Output the (X, Y) coordinate of the center of the cell containing the given text.  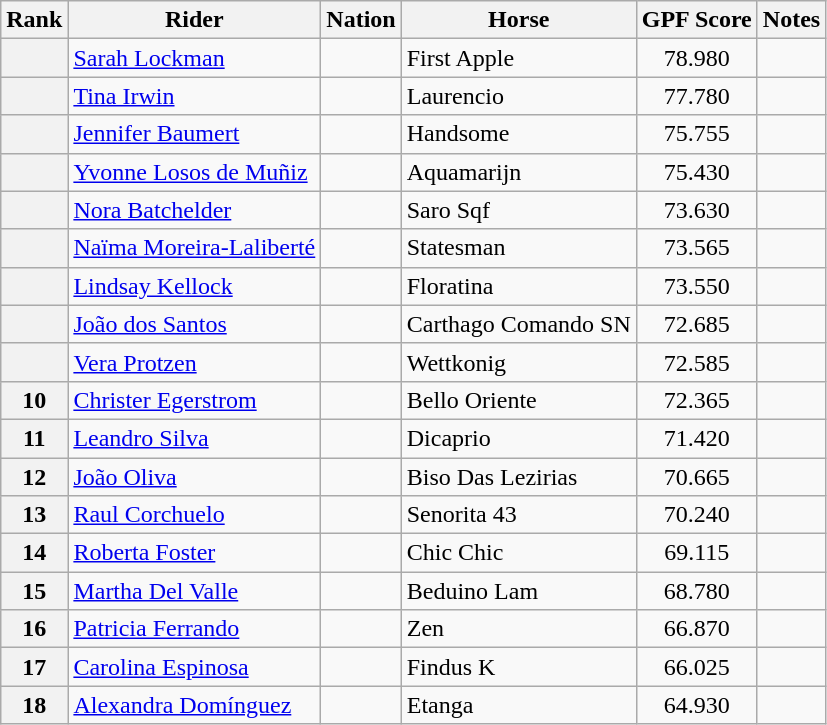
72.585 (696, 362)
73.550 (696, 286)
Alexandra Domínguez (194, 705)
78.980 (696, 58)
Chic Chic (518, 553)
72.365 (696, 400)
Wettkonig (518, 362)
Dicaprio (518, 438)
66.025 (696, 667)
First Apple (518, 58)
Christer Egerstrom (194, 400)
17 (34, 667)
Findus K (518, 667)
Jennifer Baumert (194, 134)
Martha Del Valle (194, 591)
Tina Irwin (194, 96)
77.780 (696, 96)
Patricia Ferrando (194, 629)
Bello Oriente (518, 400)
Statesman (518, 248)
Floratina (518, 286)
Sarah Lockman (194, 58)
Lindsay Kellock (194, 286)
Laurencio (518, 96)
18 (34, 705)
13 (34, 515)
Notes (791, 20)
68.780 (696, 591)
Yvonne Losos de Muñiz (194, 172)
Carolina Espinosa (194, 667)
Vera Protzen (194, 362)
Carthago Comando SN (518, 324)
64.930 (696, 705)
Etanga (518, 705)
Nora Batchelder (194, 210)
Aquamarijn (518, 172)
71.420 (696, 438)
Horse (518, 20)
Zen (518, 629)
14 (34, 553)
73.630 (696, 210)
15 (34, 591)
69.115 (696, 553)
75.430 (696, 172)
Saro Sqf (518, 210)
João Oliva (194, 477)
73.565 (696, 248)
10 (34, 400)
75.755 (696, 134)
70.665 (696, 477)
Senorita 43 (518, 515)
Handsome (518, 134)
João dos Santos (194, 324)
Naïma Moreira-Laliberté (194, 248)
70.240 (696, 515)
Rider (194, 20)
16 (34, 629)
Rank (34, 20)
12 (34, 477)
Leandro Silva (194, 438)
11 (34, 438)
Beduino Lam (518, 591)
Nation (361, 20)
66.870 (696, 629)
Raul Corchuelo (194, 515)
GPF Score (696, 20)
Roberta Foster (194, 553)
Biso Das Lezirias (518, 477)
72.685 (696, 324)
